Capture the cell that displays the provided text and extract its [x, y] central coordinate. 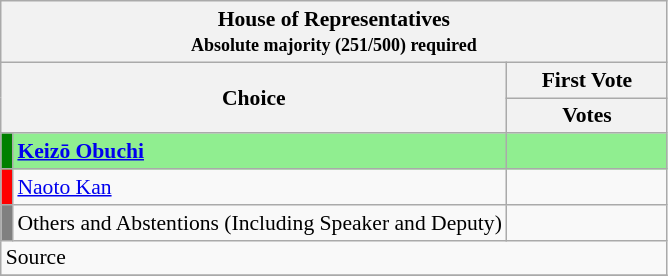
Others and Abstentions (Including Speaker and Deputy) [260, 223]
Votes [587, 116]
House of Representatives Absolute majority (251/500) required [334, 32]
Choice [254, 98]
Source [334, 258]
Naoto Kan [260, 187]
First Vote [587, 80]
Keizō Obuchi [260, 152]
